From the cell containing the given text, extract its center point as [X, Y] coordinate. 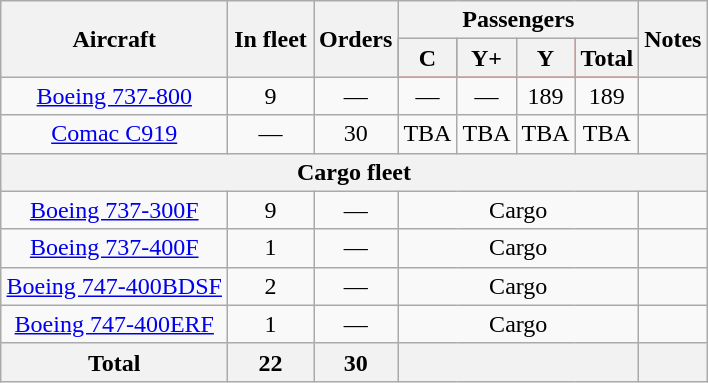
Boeing 747-400BDSF [114, 286]
In fleet [270, 39]
C [428, 58]
Comac C919 [114, 134]
Orders [356, 39]
22 [270, 362]
Aircraft [114, 39]
Notes [673, 39]
Boeing 747-400ERF [114, 324]
Cargo fleet [354, 172]
Boeing 737-400F [114, 248]
Passengers [518, 20]
Boeing 737-300F [114, 210]
2 [270, 286]
Y [546, 58]
Boeing 737-800 [114, 96]
Y+ [486, 58]
